Provide the (x, y) coordinate of the cell's center where the given text is located.  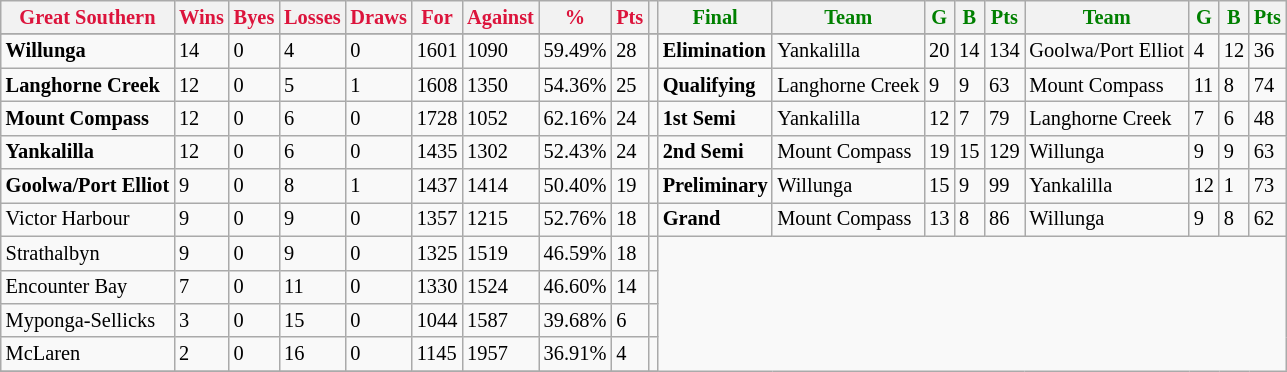
Qualifying (716, 85)
1357 (437, 219)
Wins (202, 17)
74 (1268, 85)
1519 (500, 253)
1608 (437, 85)
1090 (500, 51)
Victor Harbour (88, 219)
2 (202, 354)
62 (1268, 219)
54.36% (576, 85)
1437 (437, 186)
36.91% (576, 354)
McLaren (88, 354)
% (576, 17)
1728 (437, 118)
86 (1004, 219)
52.43% (576, 152)
Strathalbyn (88, 253)
Elimination (716, 51)
Encounter Bay (88, 287)
For (437, 17)
25 (630, 85)
Preliminary (716, 186)
1601 (437, 51)
1524 (500, 287)
50.40% (576, 186)
59.49% (576, 51)
1587 (500, 320)
1052 (500, 118)
62.16% (576, 118)
Final (716, 17)
1350 (500, 85)
1414 (500, 186)
Grand (716, 219)
73 (1268, 186)
28 (630, 51)
99 (1004, 186)
1st Semi (716, 118)
3 (202, 320)
134 (1004, 51)
20 (939, 51)
1325 (437, 253)
1302 (500, 152)
1044 (437, 320)
Great Southern (88, 17)
1435 (437, 152)
129 (1004, 152)
Against (500, 17)
1330 (437, 287)
48 (1268, 118)
1957 (500, 354)
Draws (378, 17)
Losses (312, 17)
79 (1004, 118)
1145 (437, 354)
46.60% (576, 287)
16 (312, 354)
2nd Semi (716, 152)
39.68% (576, 320)
13 (939, 219)
36 (1268, 51)
5 (312, 85)
Byes (254, 17)
52.76% (576, 219)
46.59% (576, 253)
1215 (500, 219)
Myponga-Sellicks (88, 320)
